Pinpoint the cell where the given text exists, returning its (X, Y) midpoint coordinate. 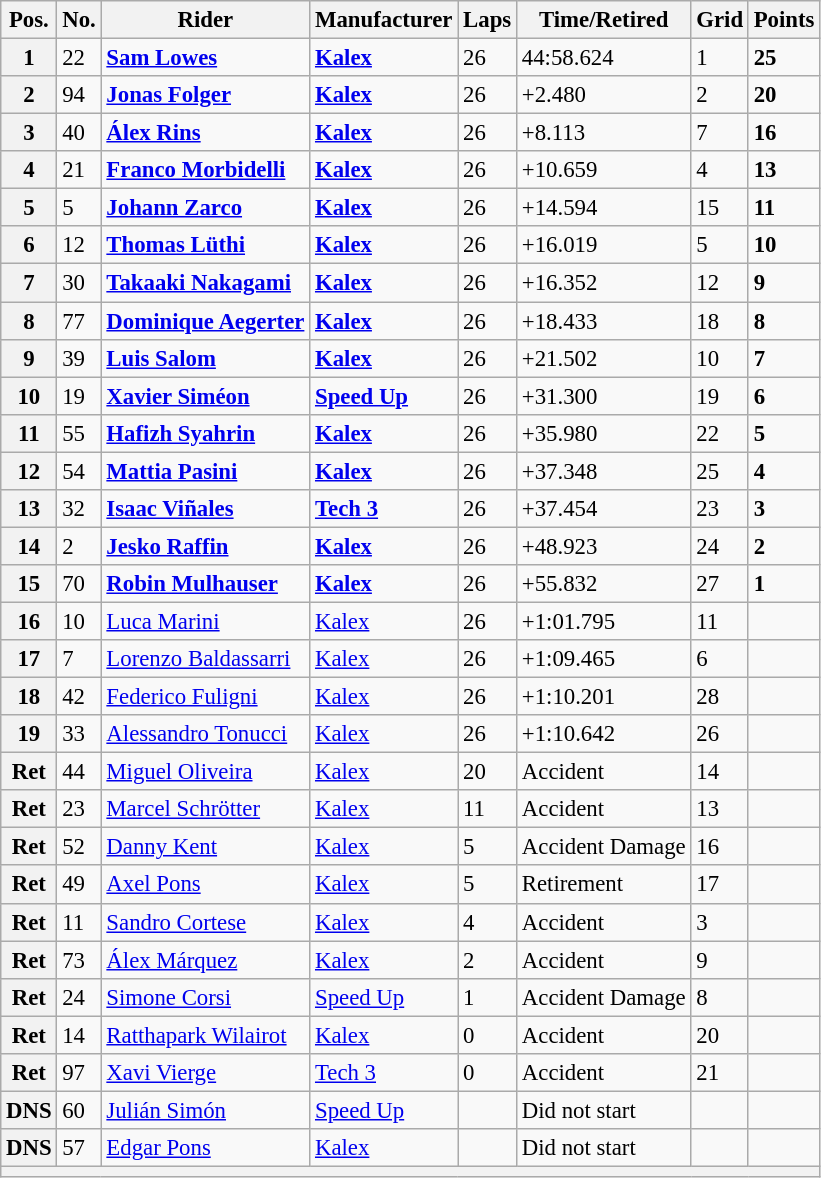
Grid (720, 20)
Simone Corsi (206, 997)
Hafizh Syahrin (206, 433)
Mattia Pasini (206, 471)
Jonas Folger (206, 95)
Thomas Lüthi (206, 245)
Franco Morbidelli (206, 170)
+1:09.465 (604, 659)
54 (79, 471)
44 (79, 772)
Retirement (604, 885)
40 (79, 133)
Luca Marini (206, 621)
Xavi Vierge (206, 1073)
Álex Rins (206, 133)
Danny Kent (206, 847)
+1:10.642 (604, 734)
Robin Mulhauser (206, 584)
+48.923 (604, 546)
+31.300 (604, 396)
+14.594 (604, 208)
55 (79, 433)
Pos. (29, 20)
+10.659 (604, 170)
Sam Lowes (206, 58)
30 (79, 283)
Lorenzo Baldassarri (206, 659)
Álex Márquez (206, 960)
Luis Salom (206, 358)
Isaac Viñales (206, 509)
Julián Simón (206, 1110)
+37.454 (604, 509)
70 (79, 584)
Rider (206, 20)
Ratthapark Wilairot (206, 1035)
Alessandro Tonucci (206, 734)
73 (79, 960)
Points (784, 20)
52 (79, 847)
Xavier Siméon (206, 396)
Edgar Pons (206, 1148)
Miguel Oliveira (206, 772)
44:58.624 (604, 58)
+8.113 (604, 133)
32 (79, 509)
42 (79, 697)
+1:01.795 (604, 621)
Manufacturer (384, 20)
Laps (488, 20)
Marcel Schrötter (206, 809)
+21.502 (604, 358)
Time/Retired (604, 20)
28 (720, 697)
Takaaki Nakagami (206, 283)
Sandro Cortese (206, 922)
27 (720, 584)
60 (79, 1110)
Dominique Aegerter (206, 321)
39 (79, 358)
94 (79, 95)
+55.832 (604, 584)
+16.019 (604, 245)
97 (79, 1073)
49 (79, 885)
+1:10.201 (604, 697)
+35.980 (604, 433)
Johann Zarco (206, 208)
+37.348 (604, 471)
+2.480 (604, 95)
77 (79, 321)
No. (79, 20)
Axel Pons (206, 885)
Federico Fuligni (206, 697)
+18.433 (604, 321)
57 (79, 1148)
Jesko Raffin (206, 546)
33 (79, 734)
+16.352 (604, 283)
